From the cell containing the given text, extract its center point as [X, Y] coordinate. 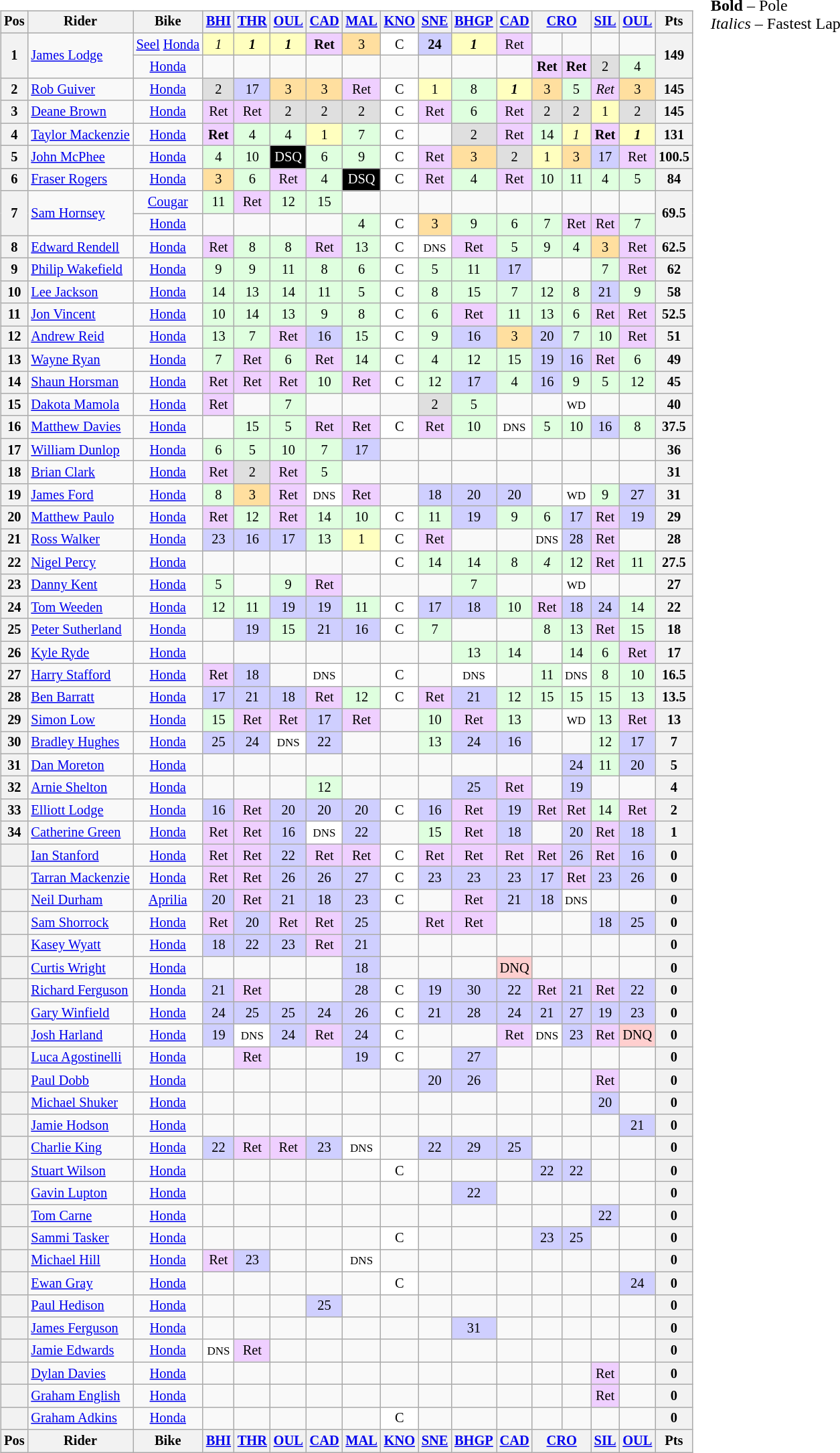
Harry Stafford [80, 675]
Kyle Ryde [80, 653]
Tom Weeden [80, 608]
Sam Shorrock [80, 923]
Bradley Hughes [80, 743]
Cougar [168, 202]
Elliott Lodge [80, 810]
69.5 [674, 213]
Arnie Shelton [80, 788]
Simon Low [80, 720]
James Ford [80, 495]
Charlie King [80, 1148]
Sam Hornsey [80, 213]
62.5 [674, 247]
Dylan Davies [80, 1373]
51 [674, 337]
Andrew Reid [80, 337]
William Dunlop [80, 450]
Sammi Tasker [80, 1238]
37.5 [674, 427]
16.5 [674, 675]
Ross Walker [80, 540]
Kasey Wyatt [80, 946]
Ben Barratt [80, 697]
James Ferguson [80, 1329]
Lee Jackson [80, 292]
Danny Kent [80, 585]
149 [674, 55]
John McPhee [80, 157]
Michael Hill [80, 1261]
13.5 [674, 697]
Curtis Wright [80, 968]
Jamie Hodson [80, 1126]
34 [14, 833]
Brian Clark [80, 473]
Paul Hedison [80, 1306]
131 [674, 135]
Michael Shuker [80, 1103]
Luca Agostinelli [80, 1058]
45 [674, 382]
Deane Brown [80, 112]
62 [674, 270]
Dakota Mamola [80, 405]
100.5 [674, 157]
Shaun Horsman [80, 382]
Gary Winfield [80, 1013]
33 [14, 810]
Graham Adkins [80, 1418]
Taylor Mackenzie [80, 135]
Nigel Percy [80, 562]
Ewan Gray [80, 1283]
Neil Durham [80, 900]
Aprilia [168, 900]
Jamie Edwards [80, 1351]
52.5 [674, 315]
84 [674, 179]
Philip Wakefield [80, 270]
Wayne Ryan [80, 359]
Josh Harland [80, 1035]
Matthew Paulo [80, 517]
40 [674, 405]
Edward Rendell [80, 247]
Tarran Mackenzie [80, 878]
27.5 [674, 562]
Rob Guiver [80, 90]
Gavin Lupton [80, 1193]
James Lodge [80, 55]
Stuart Wilson [80, 1171]
Catherine Green [80, 833]
36 [674, 450]
Fraser Rogers [80, 179]
Ian Stanford [80, 855]
Richard Ferguson [80, 991]
Tom Carne [80, 1215]
Graham English [80, 1396]
Seel Honda [168, 44]
Peter Sutherland [80, 630]
49 [674, 359]
58 [674, 292]
Jon Vincent [80, 315]
32 [14, 788]
Paul Dobb [80, 1080]
Matthew Davies [80, 427]
Dan Moreton [80, 765]
